Find where the given text appears and provide that cell's center as (X, Y) coordinate. 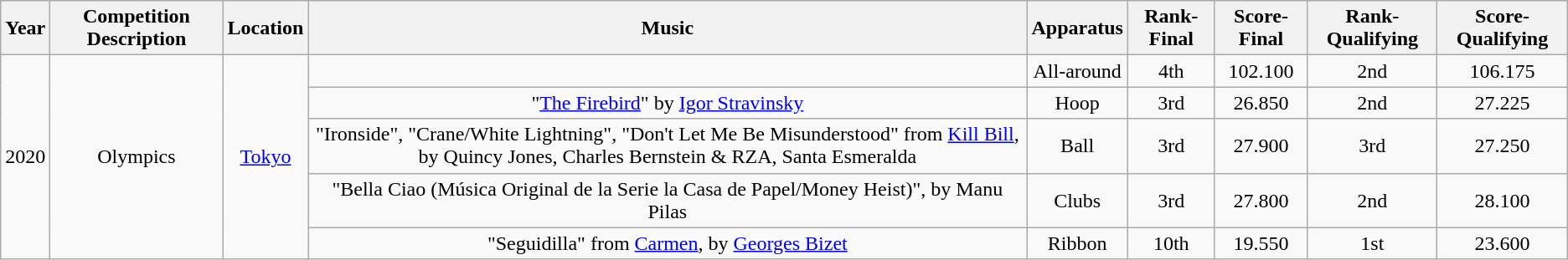
Year (25, 28)
19.550 (1261, 243)
28.100 (1503, 201)
27.800 (1261, 201)
23.600 (1503, 243)
Location (266, 28)
27.250 (1503, 145)
Rank-Qualifying (1372, 28)
"Ironside", "Crane/White Lightning", "Don't Let Me Be Misunderstood" from Kill Bill, by Quincy Jones, Charles Bernstein & RZA, Santa Esmeralda (668, 145)
4th (1171, 71)
26.850 (1261, 103)
10th (1171, 243)
102.100 (1261, 71)
All-around (1077, 71)
27.900 (1261, 145)
1st (1372, 243)
Score-Qualifying (1503, 28)
Rank-Final (1171, 28)
"The Firebird" by Igor Stravinsky (668, 103)
"Bella Ciao (Música Original de la Serie la Casa de Papel/Money Heist)", by Manu Pilas (668, 201)
Olympics (137, 157)
Competition Description (137, 28)
2020 (25, 157)
Ribbon (1077, 243)
Clubs (1077, 201)
Apparatus (1077, 28)
Ball (1077, 145)
27.225 (1503, 103)
Score-Final (1261, 28)
Music (668, 28)
106.175 (1503, 71)
Hoop (1077, 103)
"Seguidilla" from Carmen, by Georges Bizet (668, 243)
Tokyo (266, 157)
